Search for the cell housing the specified text and yield its [x, y] center coordinate. 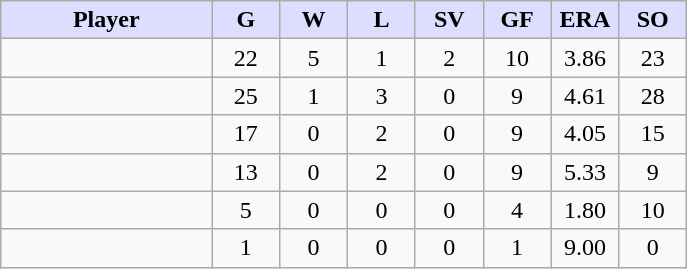
Player [106, 20]
23 [653, 58]
W [314, 20]
13 [246, 172]
SO [653, 20]
3.86 [585, 58]
3 [381, 96]
4.05 [585, 134]
28 [653, 96]
1.80 [585, 210]
ERA [585, 20]
15 [653, 134]
17 [246, 134]
SV [449, 20]
22 [246, 58]
G [246, 20]
GF [517, 20]
5.33 [585, 172]
9.00 [585, 248]
4.61 [585, 96]
25 [246, 96]
4 [517, 210]
L [381, 20]
